For the text-containing cell, return its midpoint in [X, Y] coordinate format. 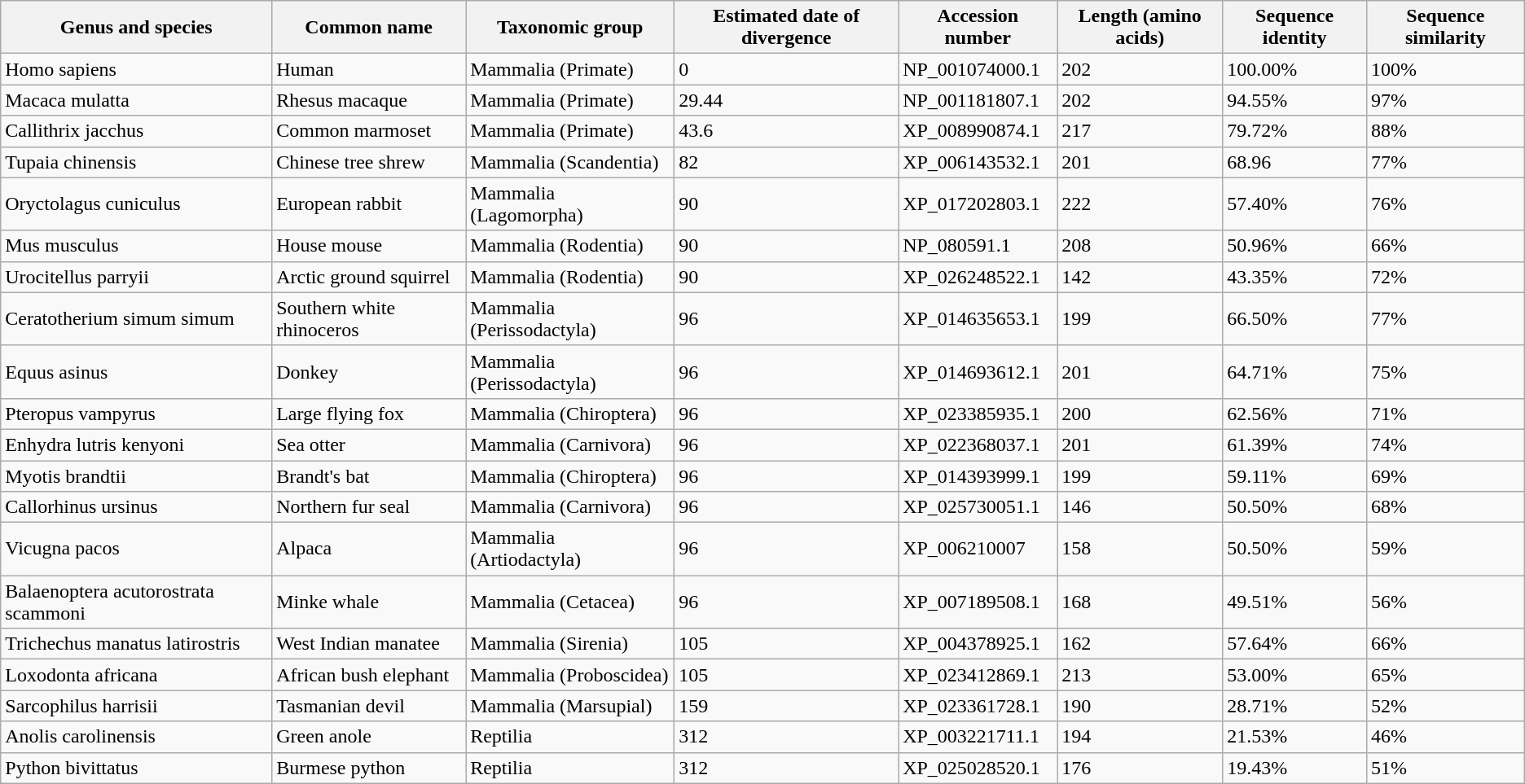
XP_023412869.1 [978, 675]
Mammalia (Cetacea) [570, 602]
Rhesus macaque [369, 100]
Macaca mulatta [137, 100]
Taxonomic group [570, 28]
Anolis carolinensis [137, 737]
194 [1140, 737]
XP_014393999.1 [978, 476]
Minke whale [369, 602]
19.43% [1295, 768]
213 [1140, 675]
Burmese python [369, 768]
Sarcophilus harrisii [137, 706]
62.56% [1295, 414]
Vicugna pacos [137, 549]
Sequence similarity [1445, 28]
162 [1140, 644]
Mammalia (Artiodactyla) [570, 549]
Southern white rhinoceros [369, 319]
190 [1140, 706]
Green anole [369, 737]
XP_006210007 [978, 549]
XP_014693612.1 [978, 371]
XP_023361728.1 [978, 706]
Loxodonta africana [137, 675]
European rabbit [369, 204]
Mammalia (Proboscidea) [570, 675]
217 [1140, 131]
222 [1140, 204]
146 [1140, 507]
53.00% [1295, 675]
97% [1445, 100]
66.50% [1295, 319]
Python bivittatus [137, 768]
200 [1140, 414]
Balaenoptera acutorostrata scammoni [137, 602]
XP_023385935.1 [978, 414]
XP_004378925.1 [978, 644]
61.39% [1295, 445]
Donkey [369, 371]
African bush elephant [369, 675]
158 [1140, 549]
XP_026248522.1 [978, 277]
Accession number [978, 28]
Trichechus manatus latirostris [137, 644]
79.72% [1295, 131]
NP_001074000.1 [978, 69]
XP_008990874.1 [978, 131]
Homo sapiens [137, 69]
XP_022368037.1 [978, 445]
51% [1445, 768]
Myotis brandtii [137, 476]
Brandt's bat [369, 476]
Human [369, 69]
XP_017202803.1 [978, 204]
NP_080591.1 [978, 246]
Common marmoset [369, 131]
68% [1445, 507]
Chinese tree shrew [369, 162]
72% [1445, 277]
76% [1445, 204]
Mammalia (Sirenia) [570, 644]
Mammalia (Marsupial) [570, 706]
57.64% [1295, 644]
142 [1140, 277]
Mammalia (Lagomorpha) [570, 204]
Enhydra lutris kenyoni [137, 445]
XP_025028520.1 [978, 768]
Arctic ground squirrel [369, 277]
46% [1445, 737]
House mouse [369, 246]
52% [1445, 706]
XP_003221711.1 [978, 737]
NP_001181807.1 [978, 100]
Urocitellus parryii [137, 277]
82 [787, 162]
88% [1445, 131]
49.51% [1295, 602]
Common name [369, 28]
21.53% [1295, 737]
59.11% [1295, 476]
Length (amino acids) [1140, 28]
159 [787, 706]
Sea otter [369, 445]
64.71% [1295, 371]
XP_014635653.1 [978, 319]
68.96 [1295, 162]
94.55% [1295, 100]
XP_007189508.1 [978, 602]
168 [1140, 602]
Tupaia chinensis [137, 162]
Equus asinus [137, 371]
Pteropus vampyrus [137, 414]
43.35% [1295, 277]
Estimated date of divergence [787, 28]
0 [787, 69]
West Indian manatee [369, 644]
57.40% [1295, 204]
XP_006143532.1 [978, 162]
Large flying fox [369, 414]
Sequence identity [1295, 28]
Callithrix jacchus [137, 131]
100% [1445, 69]
69% [1445, 476]
Mammalia (Scandentia) [570, 162]
Northern fur seal [369, 507]
43.6 [787, 131]
176 [1140, 768]
71% [1445, 414]
28.71% [1295, 706]
XP_025730051.1 [978, 507]
Oryctolagus cuniculus [137, 204]
Mus musculus [137, 246]
Callorhinus ursinus [137, 507]
56% [1445, 602]
65% [1445, 675]
208 [1140, 246]
29.44 [787, 100]
Alpaca [369, 549]
100.00% [1295, 69]
59% [1445, 549]
74% [1445, 445]
50.96% [1295, 246]
75% [1445, 371]
Tasmanian devil [369, 706]
Genus and species [137, 28]
Ceratotherium simum simum [137, 319]
